Scan for the cell matching the given text and deliver its [x, y] coordinate at center. 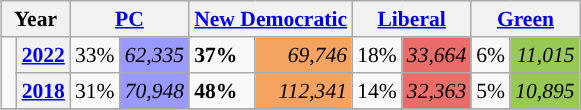
14% [377, 91]
11,015 [544, 55]
10,895 [544, 91]
2022 [44, 55]
6% [490, 55]
48% [222, 91]
Liberal [412, 19]
Green [525, 19]
New Democratic [270, 19]
70,948 [154, 91]
69,746 [304, 55]
5% [490, 91]
33% [95, 55]
18% [377, 55]
2018 [44, 91]
31% [95, 91]
62,335 [154, 55]
PC [130, 19]
112,341 [304, 91]
37% [222, 55]
Year [36, 19]
32,363 [436, 91]
33,664 [436, 55]
